From the cell containing the given text, extract its center point as (x, y) coordinate. 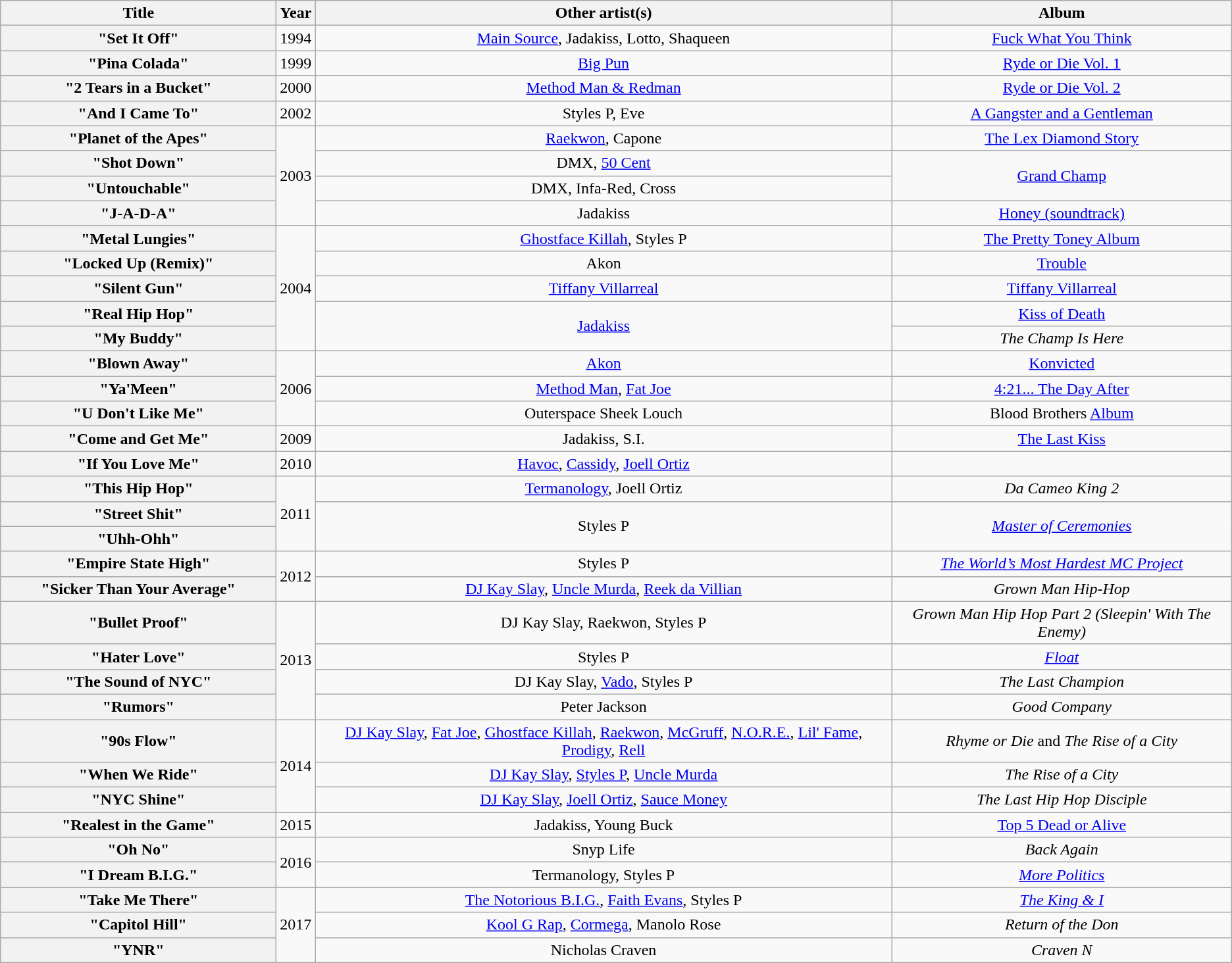
DJ Kay Slay, Vado, Styles P (603, 681)
Trouble (1062, 263)
1994 (296, 38)
Return of the Don (1062, 925)
"Ya'Meen" (138, 389)
2000 (296, 88)
Styles P, Eve (603, 113)
The Last Champion (1062, 681)
The Notorious B.I.G., Faith Evans, Styles P (603, 900)
Nicholas Craven (603, 950)
"J-A-D-A" (138, 213)
"Realest in the Game" (138, 825)
Album (1062, 13)
Grown Man Hip-Hop (1062, 589)
1999 (296, 63)
"Untouchable" (138, 188)
"Blown Away" (138, 364)
Peter Jackson (603, 706)
"Hater Love" (138, 656)
2015 (296, 825)
"Capitol Hill" (138, 925)
"Real Hip Hop" (138, 314)
"Shot Down" (138, 163)
"Locked Up (Remix)" (138, 263)
"90s Flow" (138, 741)
A Gangster and a Gentleman (1062, 113)
2006 (296, 389)
Top 5 Dead or Alive (1062, 825)
DJ Kay Slay, Joell Ortiz, Sauce Money (603, 800)
"Uhh-Ohh" (138, 539)
"Street Shit" (138, 514)
4:21... The Day After (1062, 389)
Back Again (1062, 850)
2012 (296, 576)
Fuck What You Think (1062, 38)
Honey (soundtrack) (1062, 213)
Grand Champ (1062, 176)
Good Company (1062, 706)
"My Buddy" (138, 339)
Title (138, 13)
2014 (296, 766)
More Politics (1062, 875)
Jadakiss, S.I. (603, 439)
Float (1062, 656)
2003 (296, 176)
Year (296, 13)
"Metal Lungies" (138, 238)
"Planet of the Apes" (138, 138)
"When We Ride" (138, 775)
2011 (296, 514)
"Come and Get Me" (138, 439)
"Set It Off" (138, 38)
"This Hip Hop" (138, 489)
Grown Man Hip Hop Part 2 (Sleepin' With The Enemy) (1062, 622)
DMX, Infa-Red, Cross (603, 188)
DJ Kay Slay, Styles P, Uncle Murda (603, 775)
"Rumors" (138, 706)
2017 (296, 925)
Main Source, Jadakiss, Lotto, Shaqueen (603, 38)
The Pretty Toney Album (1062, 238)
The Last Kiss (1062, 439)
2004 (296, 288)
Other artist(s) (603, 13)
Jadakiss, Young Buck (603, 825)
Method Man, Fat Joe (603, 389)
Big Pun (603, 63)
"Empire State High" (138, 564)
Kool G Rap, Cormega, Manolo Rose (603, 925)
Havoc, Cassidy, Joell Ortiz (603, 464)
"Oh No" (138, 850)
"2 Tears in a Bucket" (138, 88)
"Sicker Than Your Average" (138, 589)
2016 (296, 862)
"And I Came To" (138, 113)
Rhyme or Die and The Rise of a City (1062, 741)
DMX, 50 Cent (603, 163)
Ryde or Die Vol. 1 (1062, 63)
Master of Ceremonies (1062, 526)
Termanology, Styles P (603, 875)
Raekwon, Capone (603, 138)
"Pina Colada" (138, 63)
Craven N (1062, 950)
The King & I (1062, 900)
The Last Hip Hop Disciple (1062, 800)
Method Man & Redman (603, 88)
"I Dream B.I.G." (138, 875)
Snyp Life (603, 850)
"The Sound of NYC" (138, 681)
DJ Kay Slay, Uncle Murda, Reek da Villian (603, 589)
Ryde or Die Vol. 2 (1062, 88)
"If You Love Me" (138, 464)
DJ Kay Slay, Raekwon, Styles P (603, 622)
Termanology, Joell Ortiz (603, 489)
Kiss of Death (1062, 314)
"NYC Shine" (138, 800)
The Rise of a City (1062, 775)
Blood Brothers Album (1062, 414)
"Silent Gun" (138, 288)
2009 (296, 439)
The Champ Is Here (1062, 339)
"Take Me There" (138, 900)
2013 (296, 660)
2002 (296, 113)
Da Cameo King 2 (1062, 489)
2010 (296, 464)
The Lex Diamond Story (1062, 138)
The World’s Most Hardest MC Project (1062, 564)
"Bullet Proof" (138, 622)
"U Don't Like Me" (138, 414)
DJ Kay Slay, Fat Joe, Ghostface Killah, Raekwon, McGruff, N.O.R.E., Lil' Fame, Prodigy, Rell (603, 741)
Konvicted (1062, 364)
Ghostface Killah, Styles P (603, 238)
"YNR" (138, 950)
Outerspace Sheek Louch (603, 414)
